Return [x, y] of the center of cell containing provided text 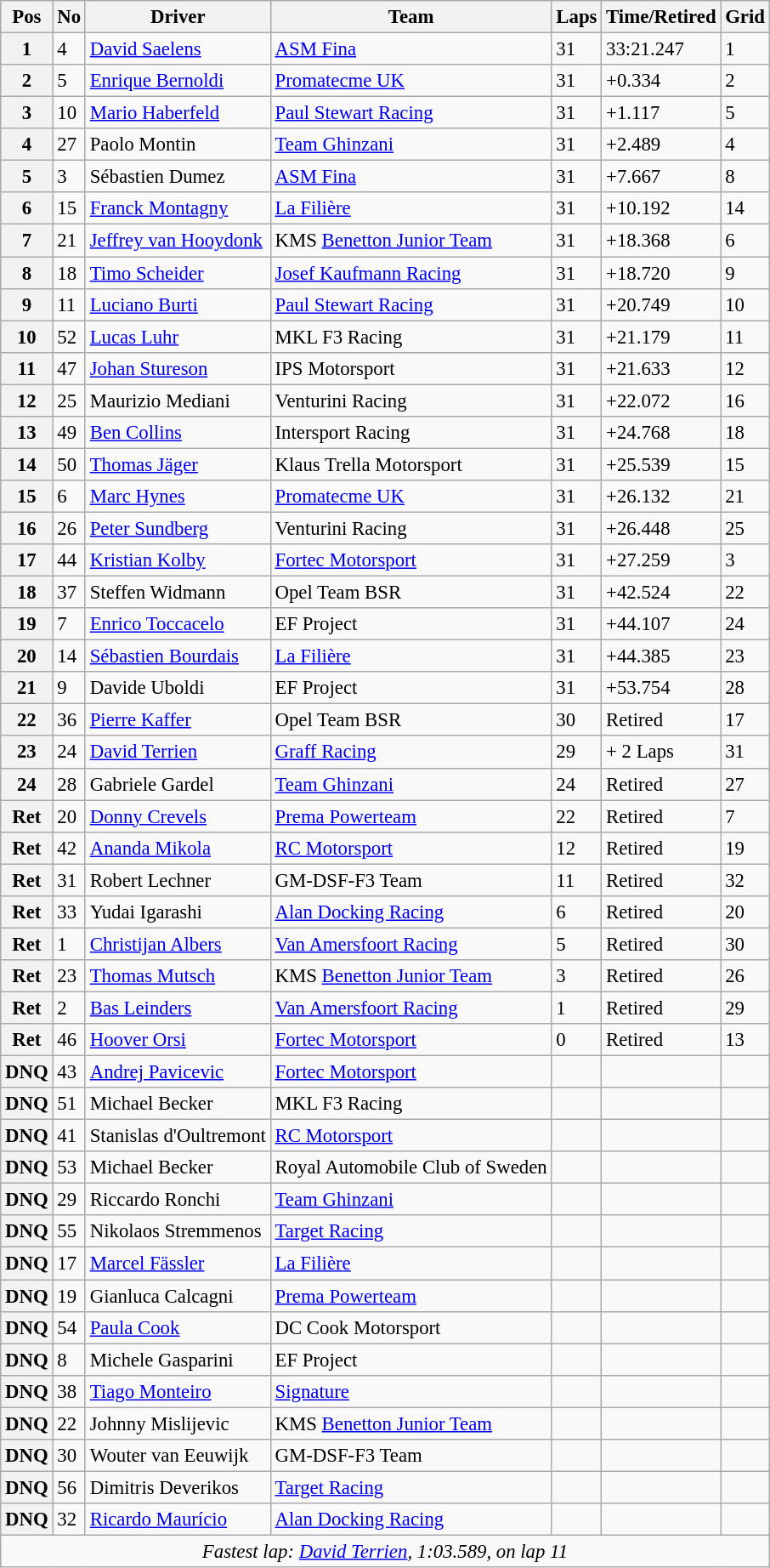
53 [69, 1167]
Peter Sundberg [178, 528]
46 [69, 1040]
Laps [576, 17]
Paula Cook [178, 1327]
Paolo Montin [178, 145]
+1.117 [661, 113]
Royal Automobile Club of Sweden [411, 1167]
0 [576, 1040]
Signature [411, 1391]
Grid [745, 17]
Timo Scheider [178, 273]
Yudai Igarashi [178, 912]
Sébastien Dumez [178, 177]
Enrique Bernoldi [178, 81]
+20.749 [661, 304]
36 [69, 720]
Donny Crevels [178, 816]
+21.633 [661, 368]
Team [411, 17]
55 [69, 1232]
33:21.247 [661, 49]
Johan Stureson [178, 368]
DC Cook Motorsport [411, 1327]
+2.489 [661, 145]
Lucas Luhr [178, 337]
Gianluca Calcagni [178, 1296]
41 [69, 1136]
44 [69, 560]
Maurizio Mediani [178, 401]
+7.667 [661, 177]
52 [69, 337]
Christijan Albers [178, 944]
Fastest lap: David Terrien, 1:03.589, on lap 11 [386, 1551]
Andrej Pavicevic [178, 1072]
Driver [178, 17]
Luciano Burti [178, 304]
+18.720 [661, 273]
Johnny Mislijevic [178, 1423]
Mario Haberfeld [178, 113]
Wouter van Eeuwijk [178, 1456]
Graff Racing [411, 753]
Klaus Trella Motorsport [411, 464]
+42.524 [661, 593]
David Saelens [178, 49]
No [69, 17]
Josef Kaufmann Racing [411, 273]
Kristian Kolby [178, 560]
Pierre Kaffer [178, 720]
37 [69, 593]
Davide Uboldi [178, 688]
51 [69, 1104]
Michele Gasparini [178, 1360]
+22.072 [661, 401]
43 [69, 1072]
Ben Collins [178, 433]
Franck Montagny [178, 208]
38 [69, 1391]
Jeffrey van Hooydonk [178, 241]
+ 2 Laps [661, 753]
+10.192 [661, 208]
+0.334 [661, 81]
54 [69, 1327]
David Terrien [178, 753]
42 [69, 848]
Tiago Monteiro [178, 1391]
Ricardo Maurício [178, 1520]
Robert Lechner [178, 880]
+53.754 [661, 688]
Riccardo Ronchi [178, 1200]
+18.368 [661, 241]
47 [69, 368]
Steffen Widmann [178, 593]
33 [69, 912]
+44.107 [661, 624]
+26.448 [661, 528]
Intersport Racing [411, 433]
IPS Motorsport [411, 368]
+27.259 [661, 560]
Marcel Fässler [178, 1264]
Gabriele Gardel [178, 784]
49 [69, 433]
Dimitris Deverikos [178, 1487]
Ananda Mikola [178, 848]
56 [69, 1487]
50 [69, 464]
Marc Hynes [178, 497]
+44.385 [661, 656]
Hoover Orsi [178, 1040]
Sébastien Bourdais [178, 656]
Thomas Jäger [178, 464]
Bas Leinders [178, 1008]
Enrico Toccacelo [178, 624]
Time/Retired [661, 17]
Thomas Mutsch [178, 976]
Pos [27, 17]
+21.179 [661, 337]
Stanislas d'Oultremont [178, 1136]
+24.768 [661, 433]
+25.539 [661, 464]
+26.132 [661, 497]
Nikolaos Stremmenos [178, 1232]
